Detect which cell encompasses the target text, then output its (x, y) center coordinate. 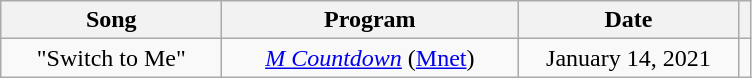
"Switch to Me" (112, 58)
Date (628, 20)
M Countdown (Mnet) (370, 58)
January 14, 2021 (628, 58)
Program (370, 20)
Song (112, 20)
